Extract the [X, Y] coordinate from the center of the cell holding the provided text.  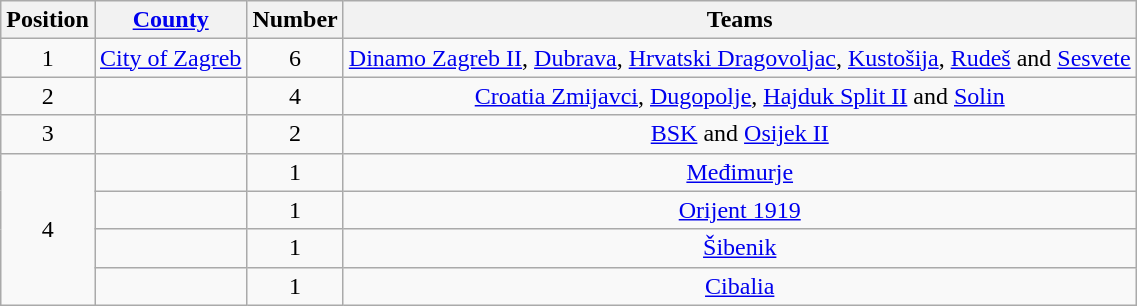
3 [48, 134]
Cibalia [740, 286]
Teams [740, 20]
Position [48, 20]
County [170, 20]
6 [295, 58]
Međimurje [740, 172]
Orijent 1919 [740, 210]
Number [295, 20]
Šibenik [740, 248]
Croatia Zmijavci, Dugopolje, Hajduk Split II and Solin [740, 96]
City of Zagreb [170, 58]
BSK and Osijek II [740, 134]
Dinamo Zagreb II, Dubrava, Hrvatski Dragovoljac, Kustošija, Rudeš and Sesvete [740, 58]
